For the text-containing cell, return its midpoint in [X, Y] coordinate format. 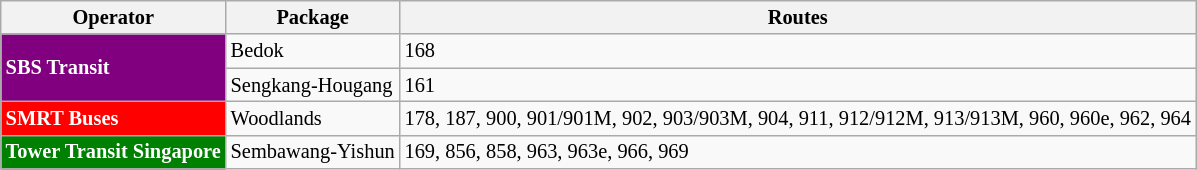
Tower Transit Singapore [114, 152]
Sengkang-Hougang [313, 85]
Sembawang-Yishun [313, 152]
168 [798, 51]
Bedok [313, 51]
178, 187, 900, 901/901M, 902, 903/903M, 904, 911, 912/912M, 913/913M, 960, 960e, 962, 964 [798, 118]
SMRT Buses [114, 118]
SBS Transit [114, 68]
Operator [114, 17]
Routes [798, 17]
Woodlands [313, 118]
161 [798, 85]
Package [313, 17]
169, 856, 858, 963, 963e, 966, 969 [798, 152]
